Extract the [X, Y] coordinate from the center of the cell holding the provided text.  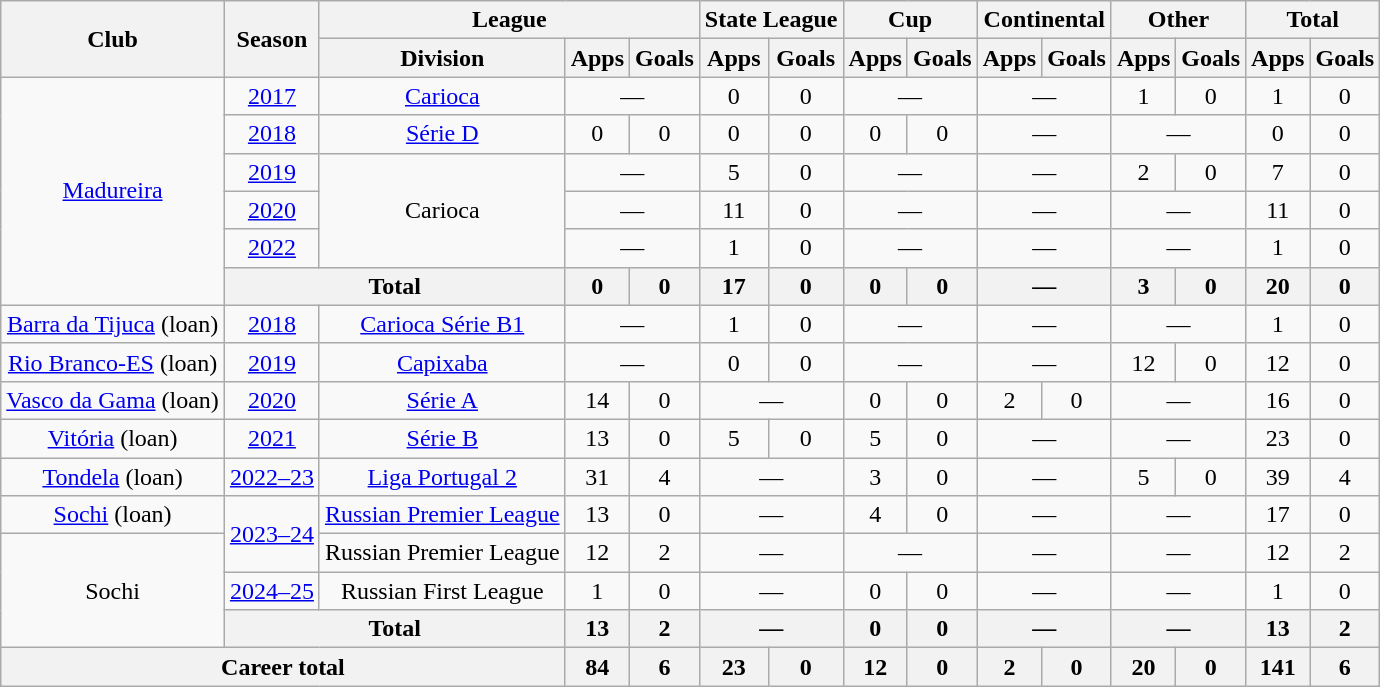
Cup [910, 20]
Vitória (loan) [113, 438]
League [509, 20]
Season [272, 39]
Russian First League [442, 591]
Madureira [113, 191]
31 [597, 477]
7 [1278, 172]
2021 [272, 438]
Série D [442, 134]
Carioca Série B1 [442, 324]
Division [442, 58]
Barra da Tijuca (loan) [113, 324]
84 [597, 667]
Vasco da Gama (loan) [113, 400]
Liga Portugal 2 [442, 477]
Club [113, 39]
2023–24 [272, 534]
Career total [283, 667]
Capixaba [442, 362]
Série A [442, 400]
14 [597, 400]
Sochi [113, 591]
Sochi (loan) [113, 515]
39 [1278, 477]
2024–25 [272, 591]
Other [1178, 20]
Rio Branco-ES (loan) [113, 362]
State League [771, 20]
Continental [1044, 20]
2022–23 [272, 477]
2022 [272, 248]
141 [1278, 667]
Série B [442, 438]
2017 [272, 96]
16 [1278, 400]
Tondela (loan) [113, 477]
